Determine the [X, Y] coordinate at the center of the cell enclosing the given text.  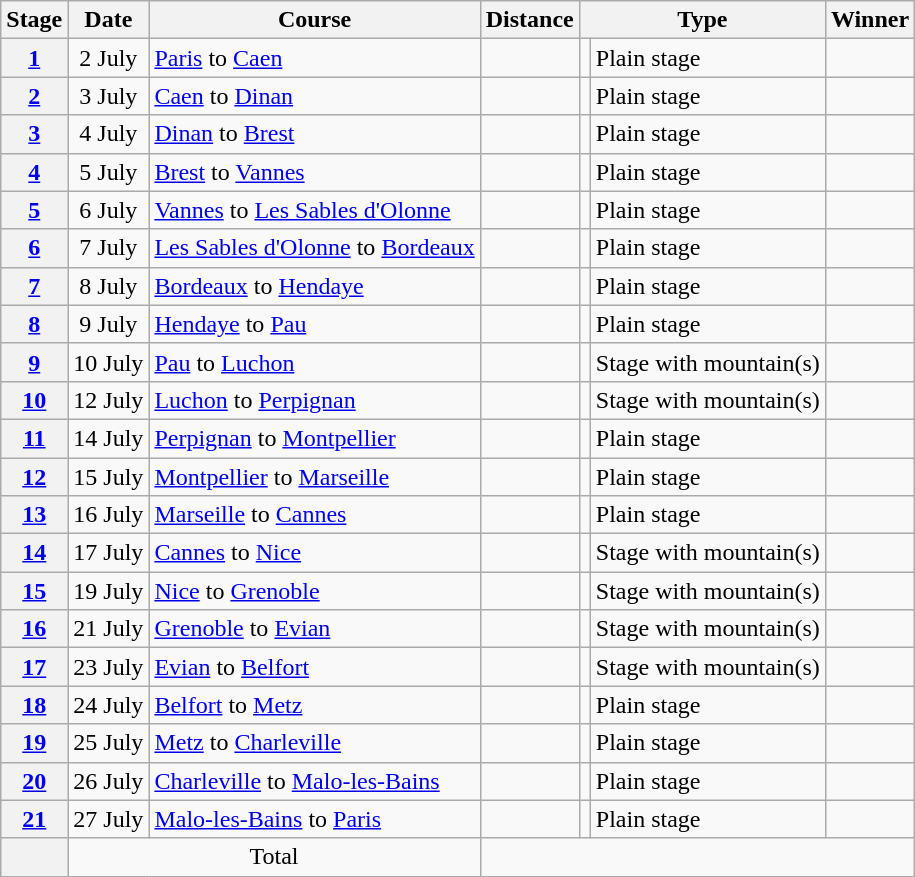
18 [34, 705]
3 [34, 134]
Evian to Belfort [314, 667]
23 July [108, 667]
13 [34, 515]
Winner [870, 20]
17 July [108, 553]
Nice to Grenoble [314, 591]
9 [34, 362]
26 July [108, 781]
1 [34, 58]
Dinan to Brest [314, 134]
Marseille to Cannes [314, 515]
16 [34, 629]
16 July [108, 515]
Vannes to Les Sables d'Olonne [314, 210]
14 July [108, 438]
Date [108, 20]
19 July [108, 591]
4 July [108, 134]
7 [34, 286]
Les Sables d'Olonne to Bordeaux [314, 248]
Pau to Luchon [314, 362]
Distance [530, 20]
Type [702, 20]
10 July [108, 362]
15 [34, 591]
12 [34, 477]
Caen to Dinan [314, 96]
3 July [108, 96]
6 July [108, 210]
25 July [108, 743]
14 [34, 553]
27 July [108, 819]
24 July [108, 705]
15 July [108, 477]
Malo-les-Bains to Paris [314, 819]
Luchon to Perpignan [314, 400]
9 July [108, 324]
5 July [108, 172]
17 [34, 667]
Belfort to Metz [314, 705]
20 [34, 781]
Montpellier to Marseille [314, 477]
4 [34, 172]
7 July [108, 248]
Brest to Vannes [314, 172]
8 July [108, 286]
12 July [108, 400]
11 [34, 438]
21 July [108, 629]
Course [314, 20]
Paris to Caen [314, 58]
Metz to Charleville [314, 743]
Grenoble to Evian [314, 629]
Bordeaux to Hendaye [314, 286]
Perpignan to Montpellier [314, 438]
Cannes to Nice [314, 553]
8 [34, 324]
21 [34, 819]
2 [34, 96]
10 [34, 400]
19 [34, 743]
Stage [34, 20]
Hendaye to Pau [314, 324]
2 July [108, 58]
5 [34, 210]
Total [274, 857]
6 [34, 248]
Charleville to Malo-les-Bains [314, 781]
